Pinpoint the cell where the given text exists, returning its [x, y] midpoint coordinate. 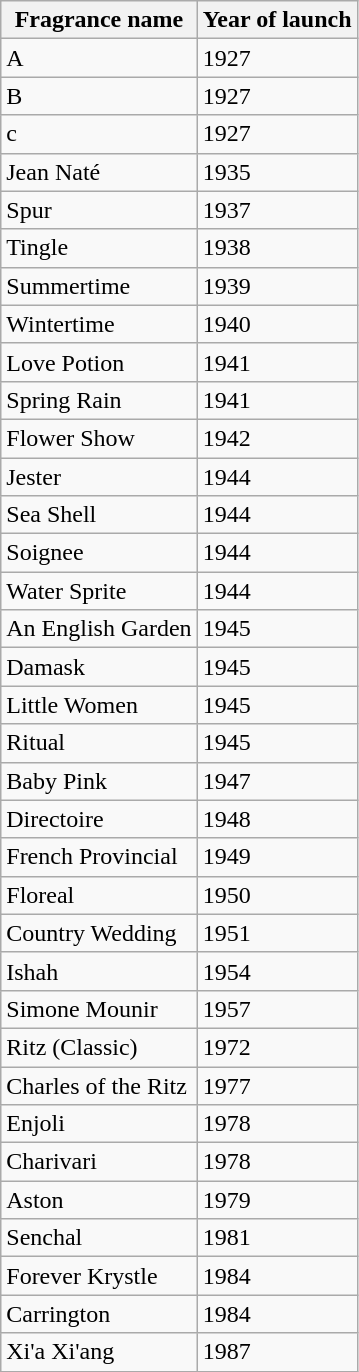
1938 [277, 248]
Summertime [99, 286]
Directoire [99, 819]
1957 [277, 1009]
Wintertime [99, 324]
Ritual [99, 743]
Water Sprite [99, 591]
Ishah [99, 971]
Jean Naté [99, 172]
1940 [277, 324]
Damask [99, 667]
A [99, 58]
Spring Rain [99, 400]
1935 [277, 172]
Little Women [99, 705]
1972 [277, 1047]
1951 [277, 933]
1939 [277, 286]
Carrington [99, 1314]
1948 [277, 819]
1987 [277, 1352]
Ritz (Classic) [99, 1047]
Aston [99, 1200]
1977 [277, 1085]
Soignee [99, 553]
Charles of the Ritz [99, 1085]
Flower Show [99, 438]
1950 [277, 895]
1937 [277, 210]
Tingle [99, 248]
Baby Pink [99, 781]
c [99, 134]
Senchal [99, 1238]
Spur [99, 210]
Jester [99, 477]
1981 [277, 1238]
1954 [277, 971]
Love Potion [99, 362]
French Provincial [99, 857]
Country Wedding [99, 933]
Forever Krystle [99, 1276]
Simone Mounir [99, 1009]
Fragrance name [99, 20]
Year of launch [277, 20]
1947 [277, 781]
Floreal [99, 895]
An English Garden [99, 629]
B [99, 96]
Xi'a Xi'ang [99, 1352]
Charivari [99, 1162]
1942 [277, 438]
1979 [277, 1200]
Enjoli [99, 1124]
1949 [277, 857]
Sea Shell [99, 515]
